Identify which cell holds the provided text, then report its (x, y) central coordinate. 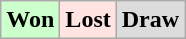
Won (30, 20)
Draw (150, 20)
Lost (88, 20)
